Scan for the cell matching the given text and deliver its [x, y] coordinate at center. 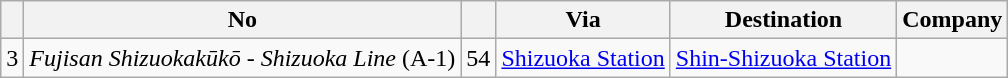
54 [478, 58]
Via [583, 20]
Shizuoka Station [583, 58]
Company [952, 20]
Shin-Shizuoka Station [783, 58]
Destination [783, 20]
Fujisan Shizuokakūkō - Shizuoka Line (A-1) [242, 58]
No [242, 20]
3 [12, 58]
